Provide the (x, y) coordinate of the cell's center where the given text is located.  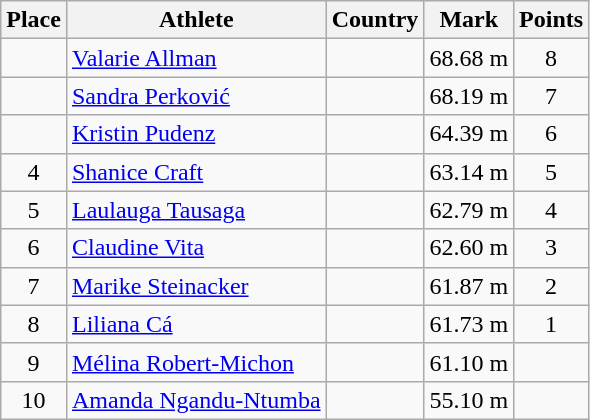
10 (34, 400)
Shanice Craft (196, 172)
68.68 m (469, 58)
Claudine Vita (196, 248)
9 (34, 362)
64.39 m (469, 134)
61.87 m (469, 286)
Valarie Allman (196, 58)
Mélina Robert-Michon (196, 362)
Marike Steinacker (196, 286)
62.79 m (469, 210)
62.60 m (469, 248)
55.10 m (469, 400)
3 (552, 248)
Amanda Ngandu-Ntumba (196, 400)
Kristin Pudenz (196, 134)
68.19 m (469, 96)
Points (552, 20)
61.10 m (469, 362)
1 (552, 324)
Place (34, 20)
63.14 m (469, 172)
Mark (469, 20)
Laulauga Tausaga (196, 210)
Athlete (196, 20)
Country (375, 20)
Sandra Perković (196, 96)
2 (552, 286)
Liliana Cá (196, 324)
61.73 m (469, 324)
